Output the [X, Y] coordinate of the center of the cell containing the given text.  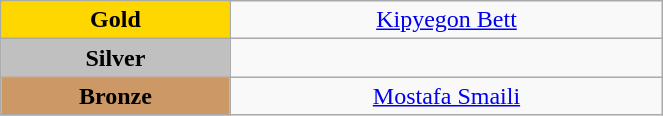
Silver [116, 58]
Kipyegon Bett [446, 20]
Gold [116, 20]
Bronze [116, 96]
Mostafa Smaili [446, 96]
